Locate the cell with the specified text and output its (x, y) center coordinate. 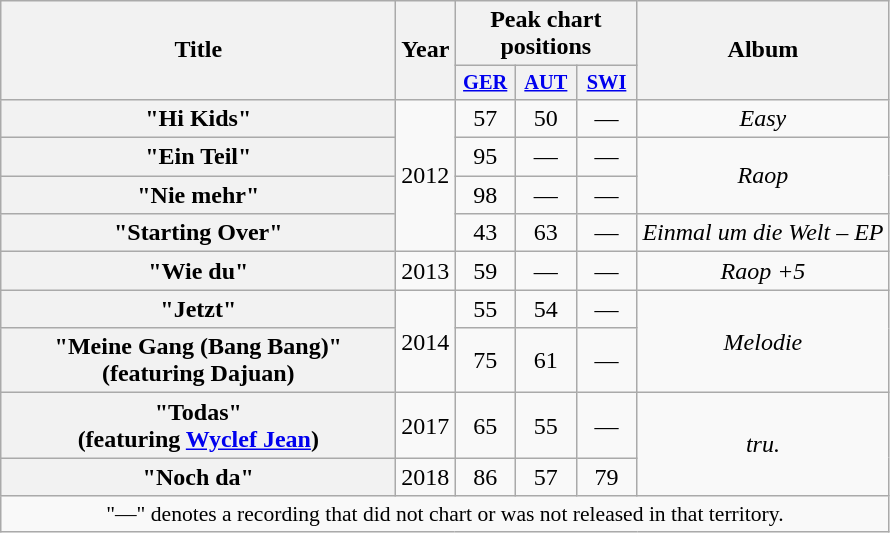
2013 (426, 271)
"—" denotes a recording that did not chart or was not released in that territory. (445, 514)
2018 (426, 477)
GER (486, 83)
Year (426, 50)
2012 (426, 175)
"Noch da" (198, 477)
Raop +5 (763, 271)
"Hi Kids" (198, 118)
"Wie du" (198, 271)
50 (546, 118)
Title (198, 50)
79 (606, 477)
Easy (763, 118)
2014 (426, 342)
"Meine Gang (Bang Bang)"(featuring Dajuan) (198, 360)
tru. (763, 444)
59 (486, 271)
"Jetzt" (198, 309)
2017 (426, 426)
Raop (763, 176)
Peak chart positions (546, 34)
Album (763, 50)
"Starting Over" (198, 233)
"Todas"(featuring Wyclef Jean) (198, 426)
43 (486, 233)
AUT (546, 83)
"Nie mehr" (198, 195)
65 (486, 426)
"Ein Teil" (198, 157)
Melodie (763, 342)
98 (486, 195)
54 (546, 309)
63 (546, 233)
95 (486, 157)
61 (546, 360)
75 (486, 360)
SWI (606, 83)
86 (486, 477)
Einmal um die Welt – EP (763, 233)
